Extract the (x, y) coordinate from the center of the cell holding the provided text.  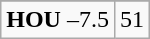
51 (132, 20)
HOU –7.5 (58, 20)
